Return (X, Y) of the center of cell containing provided text 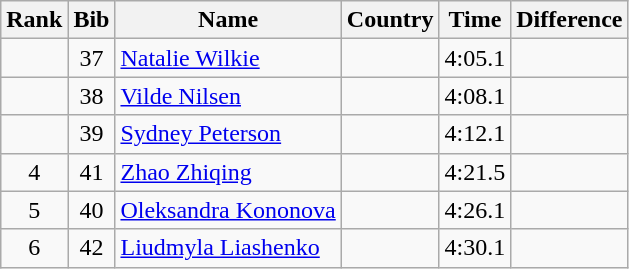
Sydney Peterson (228, 134)
39 (92, 134)
Zhao Zhiqing (228, 172)
38 (92, 96)
40 (92, 210)
4:26.1 (475, 210)
37 (92, 58)
Oleksandra Kononova (228, 210)
Liudmyla Liashenko (228, 248)
Natalie Wilkie (228, 58)
Country (390, 20)
6 (34, 248)
Vilde Nilsen (228, 96)
5 (34, 210)
4:08.1 (475, 96)
Difference (570, 20)
4 (34, 172)
Name (228, 20)
42 (92, 248)
Bib (92, 20)
Time (475, 20)
4:05.1 (475, 58)
4:30.1 (475, 248)
41 (92, 172)
Rank (34, 20)
4:21.5 (475, 172)
4:12.1 (475, 134)
